Output the [x, y] coordinate of the center of the cell containing the given text.  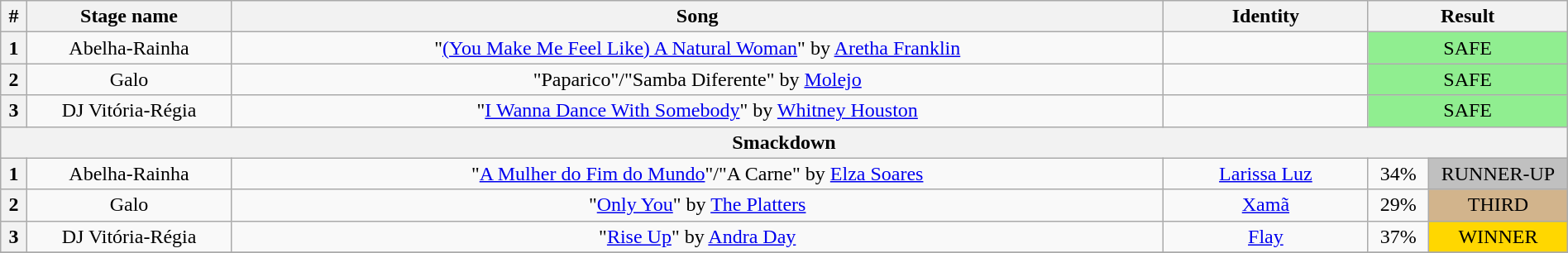
34% [1398, 174]
Song [698, 17]
"Paparico"/"Samba Diferente" by Molejo [698, 79]
"Only You" by The Platters [698, 205]
"Rise Up" by Andra Day [698, 236]
Stage name [129, 17]
THIRD [1499, 205]
Identity [1265, 17]
37% [1398, 236]
Larissa Luz [1265, 174]
Xamã [1265, 205]
"I Wanna Dance With Somebody" by Whitney Houston [698, 111]
WINNER [1499, 236]
Flay [1265, 236]
"(You Make Me Feel Like) A Natural Woman" by Aretha Franklin [698, 48]
Smackdown [784, 142]
29% [1398, 205]
"A Mulher do Fim do Mundo"/"A Carne" by Elza Soares [698, 174]
RUNNER-UP [1499, 174]
Result [1467, 17]
# [14, 17]
